Scan for the cell matching the given text and deliver its (X, Y) coordinate at center. 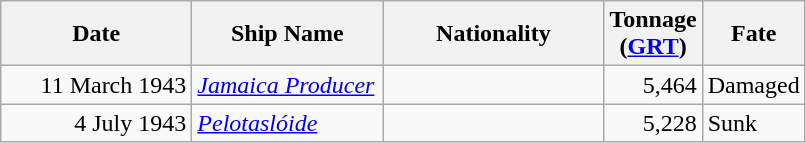
Nationality (494, 34)
11 March 1943 (96, 85)
4 July 1943 (96, 123)
Date (96, 34)
5,464 (653, 85)
Sunk (754, 123)
Fate (754, 34)
5,228 (653, 123)
Pelotaslóide (288, 123)
Damaged (754, 85)
Jamaica Producer (288, 85)
Tonnage(GRT) (653, 34)
Ship Name (288, 34)
